Provide the (x, y) coordinate of the cell's center where the given text is located.  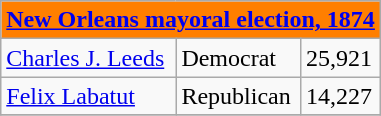
Democrat (238, 58)
Charles J. Leeds (88, 58)
25,921 (341, 58)
New Orleans mayoral election, 1874 (191, 20)
Felix Labatut (88, 96)
14,227 (341, 96)
Republican (238, 96)
